Determine the [x, y] coordinate at the center of the cell enclosing the given text.  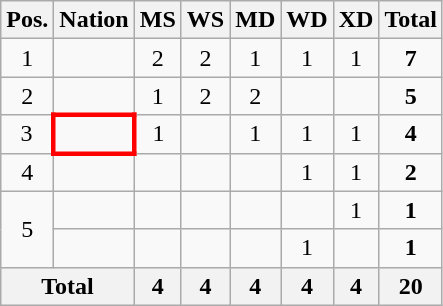
WS [205, 20]
7 [411, 58]
WD [307, 20]
MD [256, 20]
XD [356, 20]
Nation [94, 20]
Pos. [28, 20]
20 [411, 286]
3 [28, 134]
MS [158, 20]
